Find where the given text appears and provide that cell's center as [X, Y] coordinate. 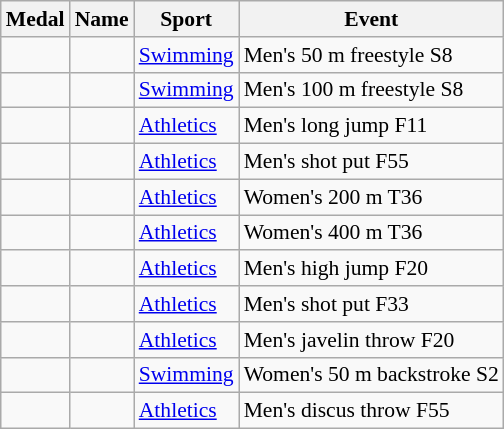
Men's discus throw F55 [372, 411]
Men's shot put F55 [372, 162]
Men's shot put F33 [372, 304]
Women's 400 m T36 [372, 233]
Men's high jump F20 [372, 269]
Men's 100 m freestyle S8 [372, 90]
Men's long jump F11 [372, 126]
Event [372, 19]
Medal [36, 19]
Name [102, 19]
Men's javelin throw F20 [372, 340]
Women's 200 m T36 [372, 197]
Sport [186, 19]
Women's 50 m backstroke S2 [372, 375]
Men's 50 m freestyle S8 [372, 55]
